Capture the cell that displays the provided text and extract its (X, Y) central coordinate. 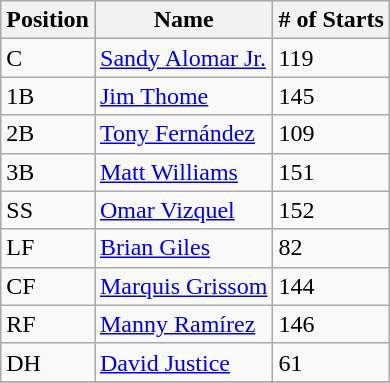
Jim Thome (183, 96)
CF (48, 286)
Brian Giles (183, 248)
2B (48, 134)
1B (48, 96)
82 (331, 248)
151 (331, 172)
Name (183, 20)
119 (331, 58)
146 (331, 324)
David Justice (183, 362)
109 (331, 134)
3B (48, 172)
145 (331, 96)
Matt Williams (183, 172)
C (48, 58)
144 (331, 286)
RF (48, 324)
Position (48, 20)
# of Starts (331, 20)
Marquis Grissom (183, 286)
Manny Ramírez (183, 324)
DH (48, 362)
Omar Vizquel (183, 210)
Sandy Alomar Jr. (183, 58)
SS (48, 210)
61 (331, 362)
LF (48, 248)
152 (331, 210)
Tony Fernández (183, 134)
